Search for the cell housing the specified text and yield its (x, y) center coordinate. 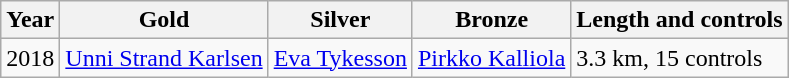
3.3 km, 15 controls (680, 58)
Year (30, 20)
Length and controls (680, 20)
Gold (164, 20)
2018 (30, 58)
Unni Strand Karlsen (164, 58)
Eva Tykesson (340, 58)
Silver (340, 20)
Bronze (491, 20)
Pirkko Kalliola (491, 58)
